From the cell containing the given text, extract its center point as [x, y] coordinate. 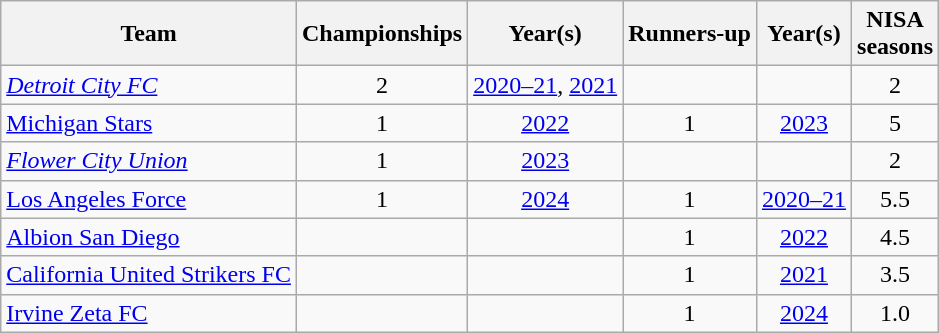
Los Angeles Force [149, 199]
5.5 [896, 199]
2021 [804, 275]
Championships [382, 34]
4.5 [896, 237]
1.0 [896, 313]
Irvine Zeta FC [149, 313]
Albion San Diego [149, 237]
5 [896, 123]
Flower City Union [149, 161]
Runners-up [690, 34]
California United Strikers FC [149, 275]
2020–21 [804, 199]
Michigan Stars [149, 123]
Detroit City FC [149, 85]
3.5 [896, 275]
2020–21, 2021 [546, 85]
Team [149, 34]
NISAseasons [896, 34]
